Find where the given text appears and provide that cell's center as (x, y) coordinate. 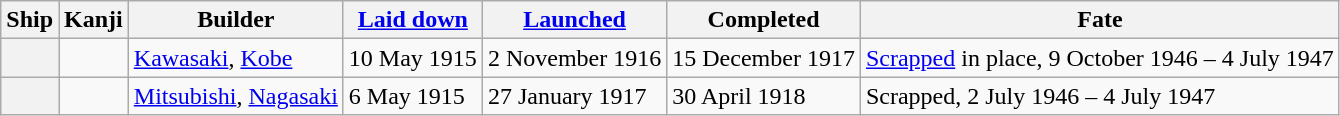
Kanji (94, 20)
27 January 1917 (574, 96)
Mitsubishi, Nagasaki (236, 96)
Kawasaki, Kobe (236, 58)
Scrapped in place, 9 October 1946 – 4 July 1947 (1100, 58)
10 May 1915 (412, 58)
30 April 1918 (764, 96)
Completed (764, 20)
2 November 1916 (574, 58)
Builder (236, 20)
Launched (574, 20)
Ship (30, 20)
Laid down (412, 20)
15 December 1917 (764, 58)
6 May 1915 (412, 96)
Fate (1100, 20)
Scrapped, 2 July 1946 – 4 July 1947 (1100, 96)
